Search for the cell housing the specified text and yield its (X, Y) center coordinate. 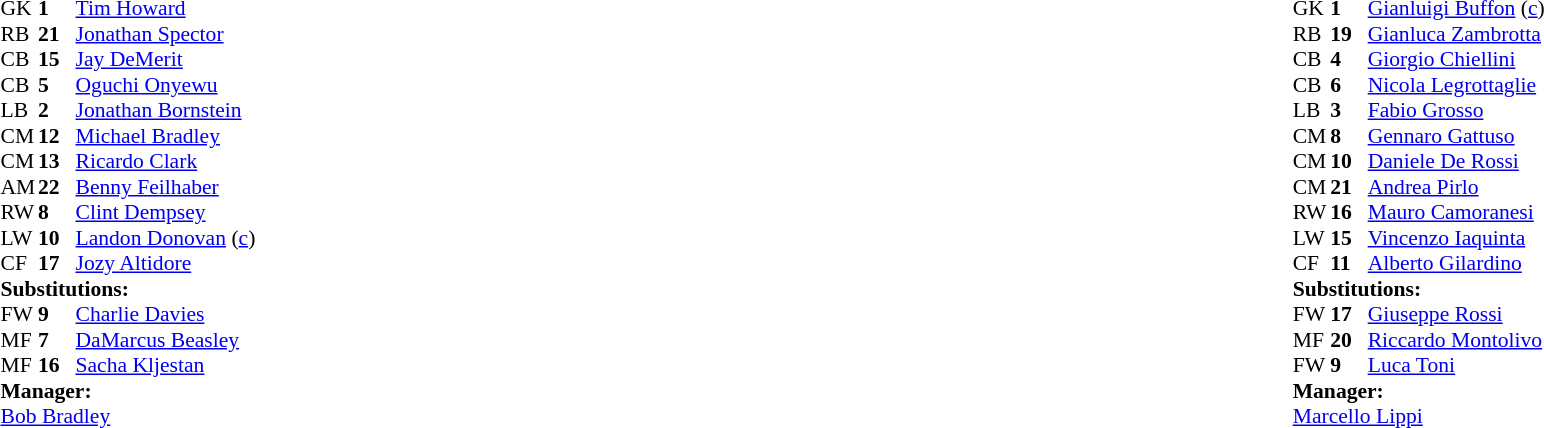
AM (19, 187)
6 (1349, 85)
7 (57, 340)
Benny Feilhaber (166, 187)
13 (57, 161)
12 (57, 136)
Manager: (128, 391)
4 (1349, 59)
20 (1349, 340)
Charlie Davies (166, 315)
Clint Dempsey (166, 213)
3 (1349, 111)
2 (57, 111)
Jonathan Bornstein (166, 111)
Jozy Altidore (166, 263)
Michael Bradley (166, 136)
Substitutions: (128, 289)
Jay DeMerit (166, 59)
DaMarcus Beasley (166, 340)
Jonathan Spector (166, 34)
5 (57, 85)
Ricardo Clark (166, 161)
Oguchi Onyewu (166, 85)
22 (57, 187)
19 (1349, 34)
11 (1349, 263)
Sacha Kljestan (166, 365)
Landon Donovan (c) (166, 238)
